Pinpoint the cell where the given text exists, returning its [x, y] midpoint coordinate. 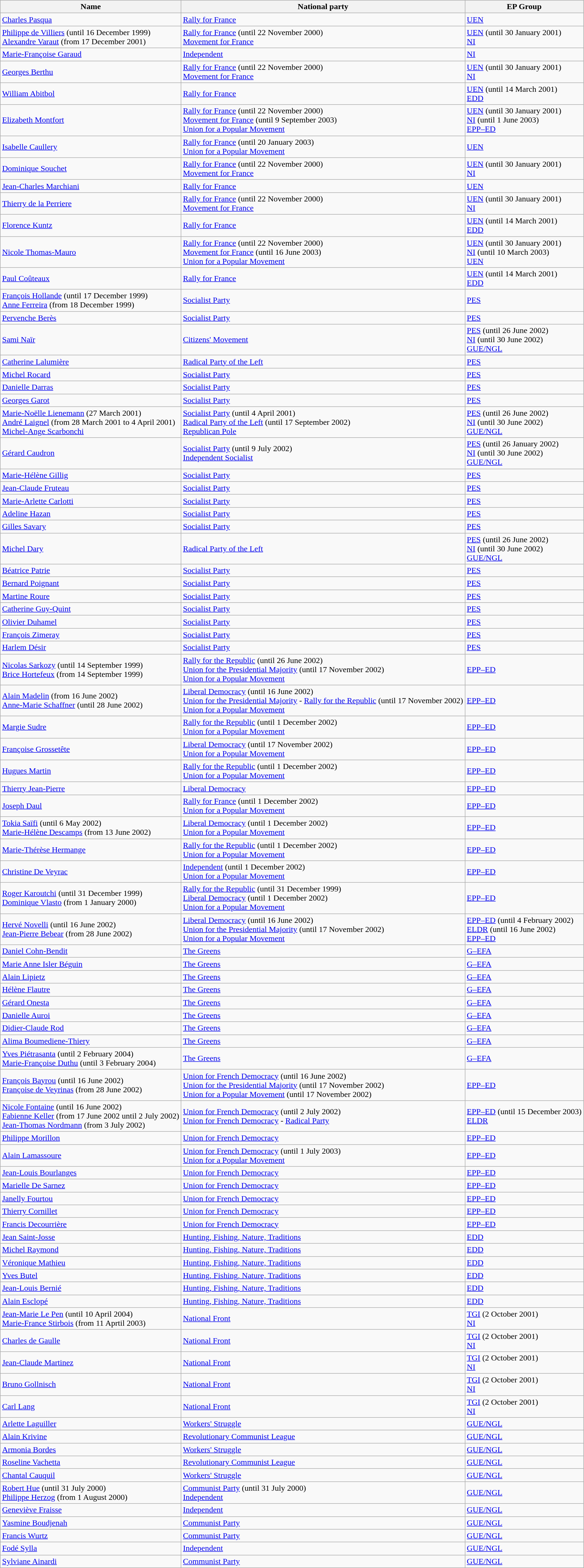
UEN (until 30 January 2001) NI (until 10 March 2003) UEN [524, 252]
Marie-Françoise Garaud [91, 54]
Catherine Guy-Quint [91, 609]
Olivier Duhamel [91, 622]
Rally for France (until 22 November 2000) Movement for France (until 16 June 2003) Union for a Popular Movement [323, 252]
Daniel Cohn-Bendit [91, 951]
Marie Anne Isler Béguin [91, 964]
Thierry Jean-Pierre [91, 788]
Véronique Mathieu [91, 1263]
Roger Karoutchi (until 31 December 1999)Dominique Vlasto (from 1 January 2000) [91, 898]
Christine De Veyrac [91, 872]
Isabelle Caullery [91, 146]
Communist Party (until 31 July 2000) Independent [323, 1493]
Danielle Darras [91, 387]
Carl Lang [91, 1406]
Hervé Novelli (until 16 June 2002)Jean-Pierre Bebear (from 28 June 2002) [91, 929]
Yasmine Boudjenah [91, 1523]
William Abitbol [91, 94]
Rally for the Republic (until 31 December 1999) Liberal Democracy (until 1 December 2002) Union for a Popular Movement [323, 898]
Rally for France (until 20 January 2003) Union for a Popular Movement [323, 146]
Didier-Claude Rod [91, 1028]
Georges Garot [91, 400]
Jean-Claude Fruteau [91, 488]
Thierry Cornillet [91, 1211]
Yves Butel [91, 1275]
Chantal Cauquil [91, 1475]
Alain Lipietz [91, 977]
Liberal Democracy (until 16 June 2002) Union for the Presidential Majority (until 17 November 2002) Union for a Popular Movement [323, 929]
Catherine Lalumière [91, 362]
Gérard Onesta [91, 1002]
Charles de Gaulle [91, 1340]
Roseline Vachetta [91, 1462]
PES (until 26 January 2002) NI (until 30 June 2002) GUE/NGL [524, 453]
Robert Hue (until 31 July 2000)Philippe Herzog (from 1 August 2000) [91, 1493]
Rally for the Republic (until 26 June 2002) Union for the Presidential Majority (until 17 November 2002) Union for a Popular Movement [323, 669]
Gilles Savary [91, 526]
Liberal Democracy [323, 788]
Pervenche Berès [91, 318]
Béatrice Patrie [91, 571]
Jean-Louis Bourlanges [91, 1173]
Joseph Daul [91, 806]
Alain Krivine [91, 1437]
Françoise Grossetête [91, 749]
Marie-Hélène Gillig [91, 475]
Thierry de la Perriere [91, 203]
Francis Decourrière [91, 1224]
EP Group [524, 7]
Citizens' Movement [323, 340]
Alain Esclopé [91, 1301]
Jean-Claude Martinez [91, 1363]
Alain Madelin (from 16 June 2002)Anne-Marie Schaffner (until 28 June 2002) [91, 700]
National party [323, 7]
NI [524, 54]
EPP–ED (until 15 December 2003) ELDR [524, 1116]
Philippe de Villiers (until 16 December 1999)Alexandre Varaut (from 17 December 2001) [91, 37]
UEN (until 30 January 2001) NI (until 1 June 2003) EPP–ED [524, 120]
Michel Raymond [91, 1250]
Arlette Laguiller [91, 1424]
Janelly Fourtou [91, 1199]
Union for French Democracy (until 1 July 2003) Union for a Popular Movement [323, 1155]
Harlem Désir [91, 648]
Sami Naïr [91, 340]
Paul Coûteaux [91, 279]
Liberal Democracy (until 1 December 2002) Union for a Popular Movement [323, 827]
Danielle Auroi [91, 1015]
Tokia Saïfi (until 6 May 2002)Marie-Hélène Descamps (from 13 June 2002) [91, 827]
EPP–ED (until 4 February 2002) ELDR (until 16 June 2002) EPP–ED [524, 929]
Nicole Fontaine (until 16 June 2002)Fabienne Keller (from 17 June 2002 until 2 July 2002)Jean-Thomas Nordmann (from 3 July 2002) [91, 1116]
Georges Berthu [91, 72]
Name [91, 7]
Elizabeth Montfort [91, 120]
Florence Kuntz [91, 225]
Liberal Democracy (until 17 November 2002) Union for a Popular Movement [323, 749]
Jean-Charles Marchiani [91, 186]
Marie-Thérèse Hermange [91, 850]
Martine Roure [91, 596]
Alain Lamassoure [91, 1155]
Michel Dary [91, 549]
François Bayrou (until 16 June 2002)Françoise de Veyrinas (from 28 June 2002) [91, 1085]
Hugues Martin [91, 771]
Marie-Noëlle Lienemann (27 March 2001)André Laignel (from 28 March 2001 to 4 April 2001)Michel-Ange Scarbonchi [91, 422]
Jean-Louis Bernié [91, 1288]
Jean-Marie Le Pen (until 10 April 2004)Marie-France Stirbois (from 11 Aprtil 2003) [91, 1319]
Dominique Souchet [91, 169]
Hélène Flautre [91, 990]
Yves Piétrasanta (until 2 February 2004)Marie-Françoise Duthu (until 3 February 2004) [91, 1058]
Armonia Bordes [91, 1450]
Fodé Sylla [91, 1548]
Bernard Poignant [91, 583]
Socialist Party (until 9 July 2002) Independent Socialist [323, 453]
François Hollande (until 17 December 1999)Anne Ferreira (from 18 December 1999) [91, 300]
Bruno Gollnisch [91, 1384]
Independent (until 1 December 2002) Union for a Popular Movement [323, 872]
Marie-Arlette Carlotti [91, 501]
François Zimeray [91, 635]
Margie Sudre [91, 727]
Geneviève Fraisse [91, 1510]
Francis Wurtz [91, 1536]
Adeline Hazan [91, 514]
Rally for France (until 1 December 2002) Union for a Popular Movement [323, 806]
Michel Rocard [91, 375]
Union for French Democracy (until 2 July 2002) Union for French Democracy - Radical Party [323, 1116]
Socialist Party (until 4 April 2001) Radical Party of the Left (until 17 September 2002) Republican Pole [323, 422]
Gérard Caudron [91, 453]
Sylviane Ainardi [91, 1561]
Marielle De Sarnez [91, 1186]
Nicolas Sarkozy (until 14 September 1999)Brice Hortefeux (from 14 September 1999) [91, 669]
Nicole Thomas-Mauro [91, 252]
Charles Pasqua [91, 20]
Rally for France (until 22 November 2000) Movement for France (until 9 September 2003) Union for a Popular Movement [323, 120]
Alima Boumediene-Thiery [91, 1041]
Philippe Morillon [91, 1138]
Jean Saint-Josse [91, 1237]
